For the text-containing cell, return its midpoint in [X, Y] coordinate format. 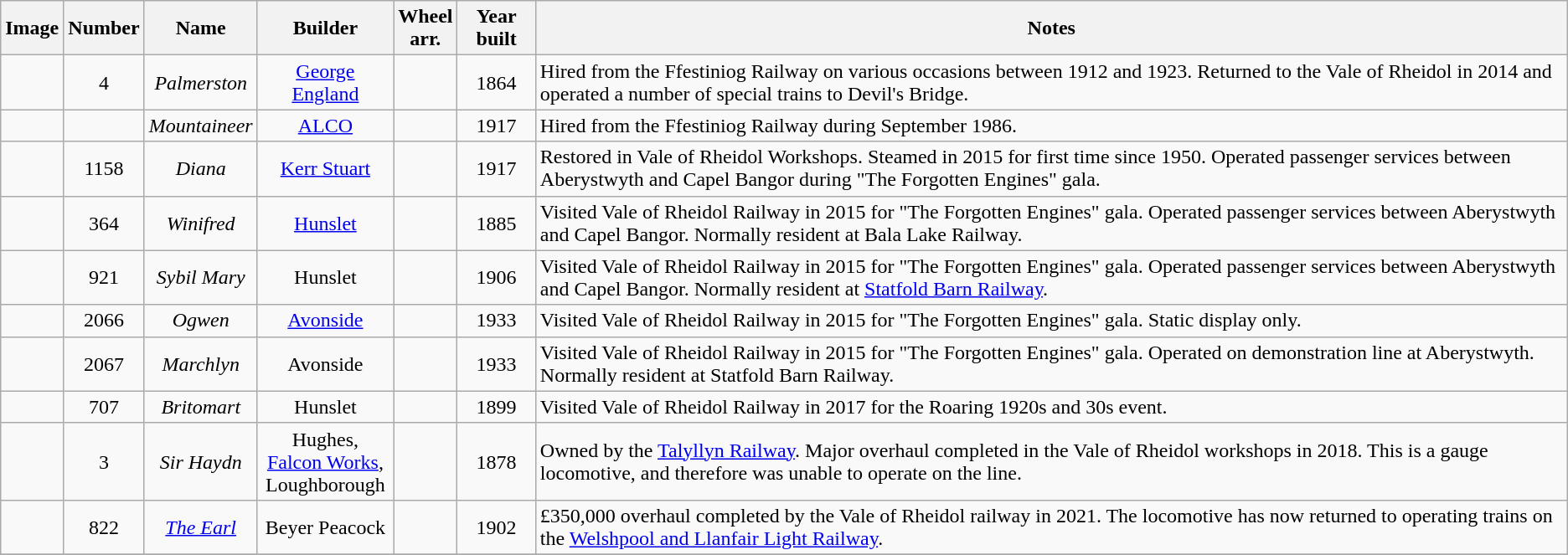
ALCO [325, 126]
Palmerston [201, 82]
2067 [104, 363]
1885 [496, 223]
707 [104, 407]
Year built [496, 28]
Winifred [201, 223]
Builder [325, 28]
1878 [496, 461]
1899 [496, 407]
2066 [104, 321]
Name [201, 28]
Hughes, Falcon Works, Loughborough [325, 461]
1906 [496, 278]
Number [104, 28]
The Earl [201, 527]
364 [104, 223]
4 [104, 82]
3 [104, 461]
Visited Vale of Rheidol Railway in 2015 for "The Forgotten Engines" gala. Static display only. [1051, 321]
921 [104, 278]
Sybil Mary [201, 278]
Ogwen [201, 321]
1902 [496, 527]
Notes [1051, 28]
Wheel arr. [426, 28]
Mountaineer [201, 126]
Hired from the Ffestiniog Railway during September 1986. [1051, 126]
1158 [104, 169]
Britomart [201, 407]
Sir Haydn [201, 461]
Marchlyn [201, 363]
Kerr Stuart [325, 169]
Image [32, 28]
Visited Vale of Rheidol Railway in 2017 for the Roaring 1920s and 30s event. [1051, 407]
Diana [201, 169]
822 [104, 527]
George England [325, 82]
Beyer Peacock [325, 527]
1864 [496, 82]
